Determine the [X, Y] coordinate at the center of the cell enclosing the given text.  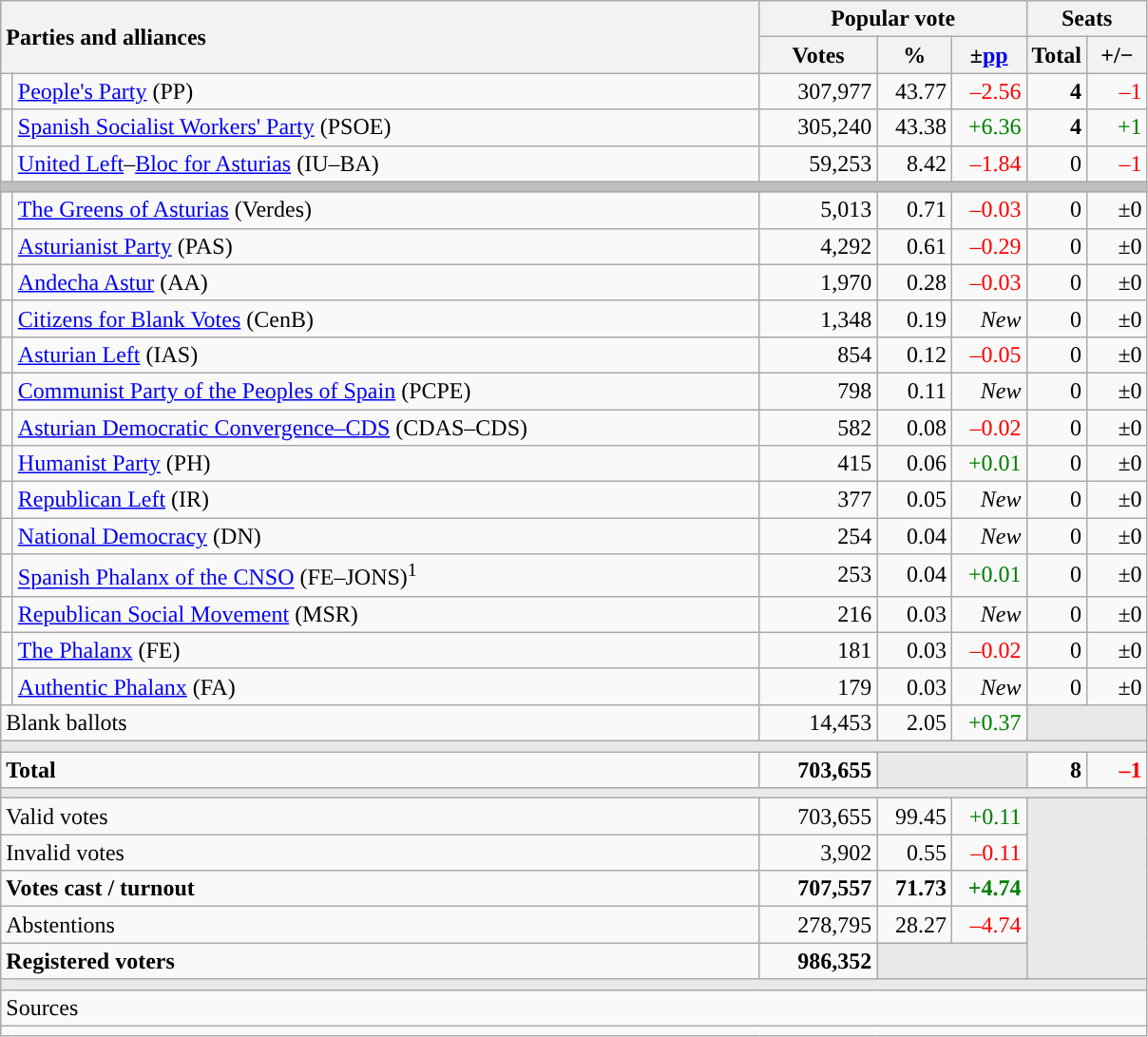
People's Party (PP) [386, 91]
–4.74 [988, 925]
Seats [1087, 19]
0.05 [914, 500]
0.08 [914, 427]
Abstentions [380, 925]
+1 [1118, 127]
+0.37 [988, 722]
Spanish Phalanx of the CNSO (FE–JONS)1 [386, 576]
43.77 [914, 91]
3,902 [818, 853]
71.73 [914, 889]
Valid votes [380, 816]
0.55 [914, 853]
253 [818, 576]
Humanist Party (PH) [386, 464]
Invalid votes [380, 853]
854 [818, 355]
Citizens for Blank Votes (CenB) [386, 318]
Andecha Astur (AA) [386, 282]
707,557 [818, 889]
±pp [988, 55]
0.28 [914, 282]
–2.56 [988, 91]
–0.29 [988, 246]
Asturian Left (IAS) [386, 355]
+/− [1118, 55]
59,253 [818, 163]
National Democracy (DN) [386, 536]
99.45 [914, 816]
–0.11 [988, 853]
Asturianist Party (PAS) [386, 246]
2.05 [914, 722]
The Phalanx (FE) [386, 650]
Parties and alliances [380, 37]
Blank ballots [380, 722]
1,970 [818, 282]
United Left–Bloc for Asturias (IU–BA) [386, 163]
582 [818, 427]
Authentic Phalanx (FA) [386, 686]
798 [818, 391]
5,013 [818, 210]
415 [818, 464]
179 [818, 686]
986,352 [818, 961]
4,292 [818, 246]
Republican Left (IR) [386, 500]
Communist Party of the Peoples of Spain (PCPE) [386, 391]
0.11 [914, 391]
43.38 [914, 127]
–1.84 [988, 163]
377 [818, 500]
+4.74 [988, 889]
0.61 [914, 246]
8 [1057, 770]
1,348 [818, 318]
Votes [818, 55]
% [914, 55]
8.42 [914, 163]
0.06 [914, 464]
0.12 [914, 355]
Asturian Democratic Convergence–CDS (CDAS–CDS) [386, 427]
The Greens of Asturias (Verdes) [386, 210]
Popular vote [893, 19]
Registered voters [380, 961]
Republican Social Movement (MSR) [386, 614]
305,240 [818, 127]
+6.36 [988, 127]
Votes cast / turnout [380, 889]
–0.05 [988, 355]
14,453 [818, 722]
0.71 [914, 210]
254 [818, 536]
Sources [574, 1008]
28.27 [914, 925]
+0.11 [988, 816]
181 [818, 650]
216 [818, 614]
307,977 [818, 91]
278,795 [818, 925]
0.19 [914, 318]
Spanish Socialist Workers' Party (PSOE) [386, 127]
